Pinpoint the cell where the given text exists, returning its (X, Y) midpoint coordinate. 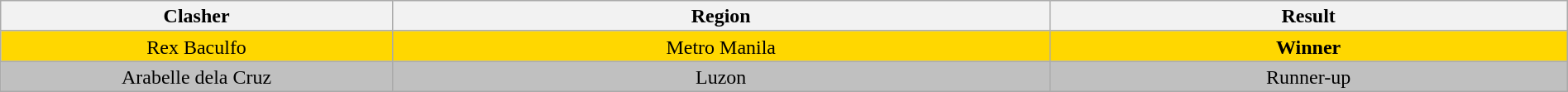
Rex Baculfo (197, 46)
Arabelle dela Cruz (197, 76)
Winner (1308, 46)
Luzon (721, 76)
Clasher (197, 17)
Result (1308, 17)
Runner-up (1308, 76)
Metro Manila (721, 46)
Region (721, 17)
